From the cell containing the given text, extract its center point as [x, y] coordinate. 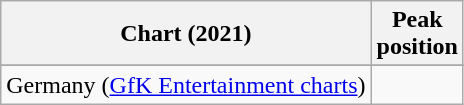
Germany (GfK Entertainment charts) [186, 85]
Peakposition [417, 34]
Chart (2021) [186, 34]
